Extract the (x, y) coordinate from the center of the cell holding the provided text.  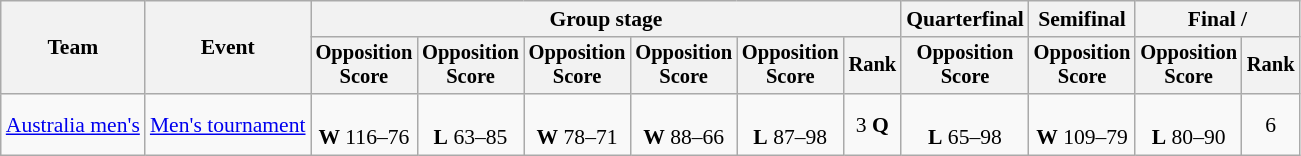
L 87–98 (790, 124)
Final / (1217, 19)
W 116–76 (364, 124)
3 Q (873, 124)
L 63–85 (470, 124)
Semifinal (1082, 19)
Quarterfinal (965, 19)
Australia men's (73, 124)
Men's tournament (228, 124)
L 80–90 (1188, 124)
W 109–79 (1082, 124)
L 65–98 (965, 124)
Team (73, 48)
6 (1271, 124)
W 78–71 (578, 124)
Event (228, 48)
W 88–66 (684, 124)
Group stage (606, 19)
